Return the (x, y) coordinate for the center point of the cell that contains the specified text.  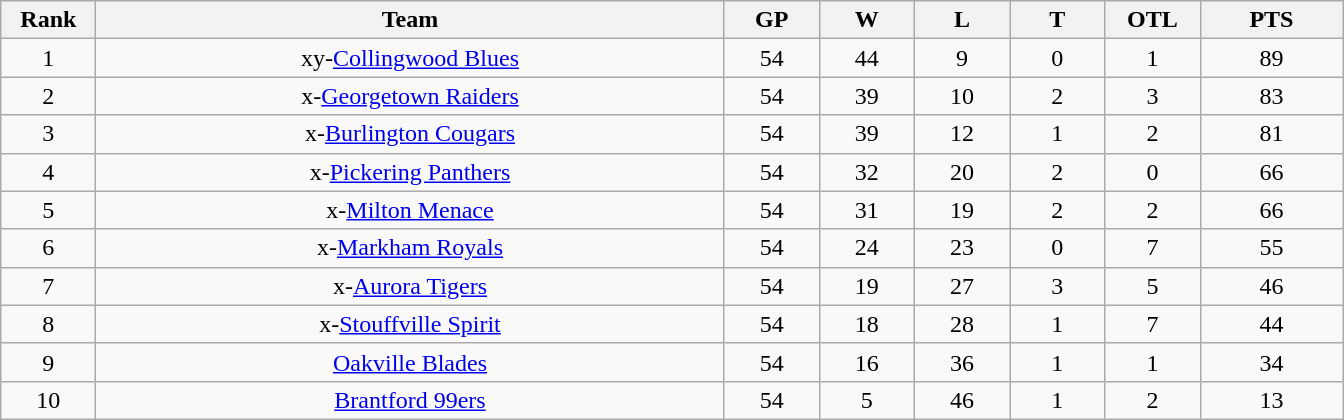
36 (962, 362)
83 (1272, 96)
x-Milton Menace (410, 210)
13 (1272, 400)
20 (962, 172)
OTL (1152, 20)
16 (866, 362)
PTS (1272, 20)
89 (1272, 58)
55 (1272, 248)
18 (866, 324)
32 (866, 172)
8 (48, 324)
W (866, 20)
Oakville Blades (410, 362)
12 (962, 134)
81 (1272, 134)
Rank (48, 20)
x-Aurora Tigers (410, 286)
x-Stouffville Spirit (410, 324)
T (1058, 20)
x-Burlington Cougars (410, 134)
xy-Collingwood Blues (410, 58)
L (962, 20)
GP (772, 20)
28 (962, 324)
34 (1272, 362)
4 (48, 172)
x-Markham Royals (410, 248)
Brantford 99ers (410, 400)
24 (866, 248)
Team (410, 20)
31 (866, 210)
x-Pickering Panthers (410, 172)
6 (48, 248)
23 (962, 248)
x-Georgetown Raiders (410, 96)
27 (962, 286)
